Locate the cell with the specified text and output its [x, y] center coordinate. 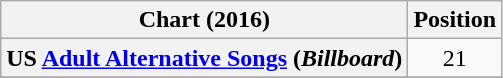
21 [455, 58]
US Adult Alternative Songs (Billboard) [204, 58]
Chart (2016) [204, 20]
Position [455, 20]
